Return (X, Y) of the center of cell containing provided text 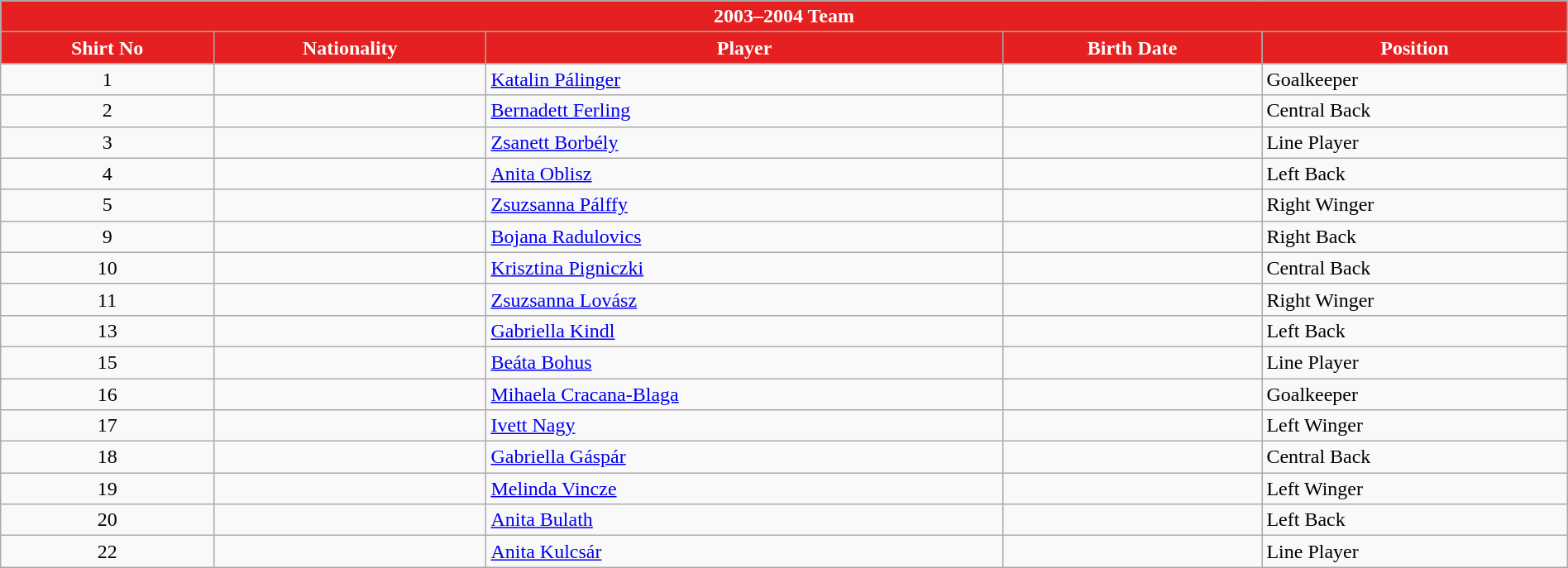
Bernadett Ferling (744, 111)
Right Back (1414, 236)
Krisztina Pigniczki (744, 268)
Katalin Pálinger (744, 79)
15 (108, 362)
Player (744, 48)
Zsuzsanna Lovász (744, 299)
19 (108, 489)
Ivett Nagy (744, 426)
1 (108, 79)
9 (108, 236)
Anita Bulath (744, 520)
20 (108, 520)
Anita Kulcsár (744, 551)
Zsuzsanna Pálffy (744, 205)
Melinda Vincze (744, 489)
Shirt No (108, 48)
11 (108, 299)
2003–2004 Team (784, 17)
Anita Oblisz (744, 174)
2 (108, 111)
Bojana Radulovics (744, 236)
Mihaela Cracana-Blaga (744, 394)
18 (108, 457)
22 (108, 551)
Gabriella Gáspár (744, 457)
13 (108, 331)
Gabriella Kindl (744, 331)
Birth Date (1132, 48)
Zsanett Borbély (744, 142)
5 (108, 205)
Position (1414, 48)
Nationality (351, 48)
17 (108, 426)
Beáta Bohus (744, 362)
4 (108, 174)
16 (108, 394)
3 (108, 142)
10 (108, 268)
